Output the (X, Y) coordinate of the center of the cell containing the given text.  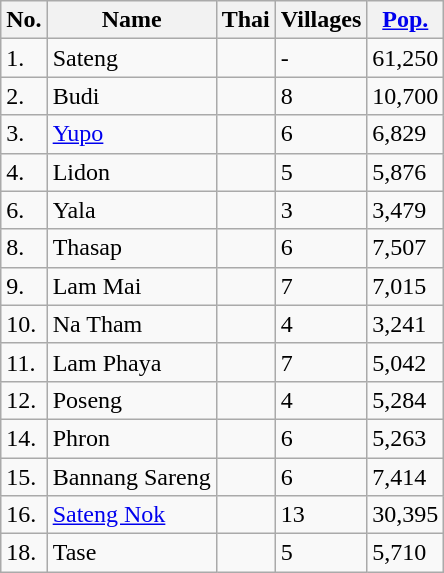
Yala (132, 210)
Phron (132, 438)
3,241 (406, 324)
Thai (246, 20)
Yupo (132, 134)
3,479 (406, 210)
6,829 (406, 134)
Villages (321, 20)
61,250 (406, 58)
Bannang Sareng (132, 477)
Sateng (132, 58)
11. (24, 362)
Sateng Nok (132, 515)
Tase (132, 553)
Lidon (132, 172)
7,414 (406, 477)
9. (24, 286)
30,395 (406, 515)
12. (24, 400)
7,015 (406, 286)
Lam Phaya (132, 362)
Thasap (132, 248)
Pop. (406, 20)
10. (24, 324)
5,284 (406, 400)
5,710 (406, 553)
5,876 (406, 172)
7,507 (406, 248)
18. (24, 553)
8 (321, 96)
2. (24, 96)
Budi (132, 96)
5,042 (406, 362)
Lam Mai (132, 286)
8. (24, 248)
Na Tham (132, 324)
3 (321, 210)
14. (24, 438)
1. (24, 58)
13 (321, 515)
16. (24, 515)
3. (24, 134)
Poseng (132, 400)
Name (132, 20)
No. (24, 20)
15. (24, 477)
6. (24, 210)
5,263 (406, 438)
- (321, 58)
4. (24, 172)
10,700 (406, 96)
